Scan for the cell matching the given text and deliver its (X, Y) coordinate at center. 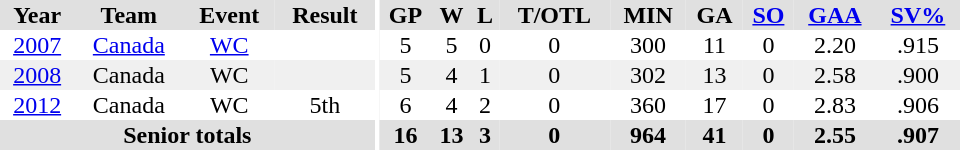
6 (406, 105)
L (485, 15)
MIN (648, 15)
1 (485, 75)
T/OTL (554, 15)
GP (406, 15)
Team (128, 15)
.907 (918, 135)
W (452, 15)
GA (714, 15)
Senior totals (188, 135)
11 (714, 45)
17 (714, 105)
Year (37, 15)
5th (324, 105)
Result (324, 15)
2.55 (835, 135)
16 (406, 135)
2008 (37, 75)
Event (229, 15)
2012 (37, 105)
GAA (835, 15)
360 (648, 105)
2007 (37, 45)
2.58 (835, 75)
300 (648, 45)
2 (485, 105)
.900 (918, 75)
3 (485, 135)
SV% (918, 15)
2.83 (835, 105)
41 (714, 135)
964 (648, 135)
2.20 (835, 45)
.915 (918, 45)
.906 (918, 105)
302 (648, 75)
SO (768, 15)
